Extract the (X, Y) coordinate from the center of the cell holding the provided text.  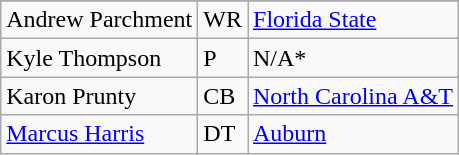
CB (223, 96)
P (223, 58)
Florida State (354, 20)
Karon Prunty (100, 96)
WR (223, 20)
Andrew Parchment (100, 20)
Marcus Harris (100, 134)
Auburn (354, 134)
DT (223, 134)
North Carolina A&T (354, 96)
Kyle Thompson (100, 58)
N/A* (354, 58)
